Find where the given text appears and provide that cell's center as (X, Y) coordinate. 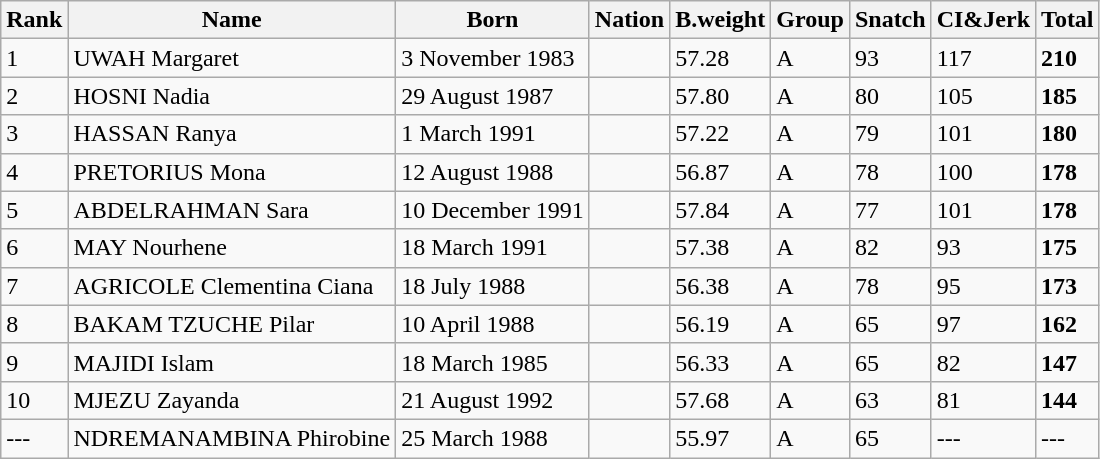
180 (1068, 134)
ABDELRAHMAN Sara (232, 210)
173 (1068, 286)
144 (1068, 400)
57.68 (720, 400)
8 (34, 324)
147 (1068, 362)
AGRICOLE Clementina Ciana (232, 286)
18 March 1985 (493, 362)
210 (1068, 58)
18 March 1991 (493, 248)
55.97 (720, 438)
HASSAN Ranya (232, 134)
MAJIDI Islam (232, 362)
6 (34, 248)
10 April 1988 (493, 324)
1 March 1991 (493, 134)
56.87 (720, 172)
18 July 1988 (493, 286)
1 (34, 58)
29 August 1987 (493, 96)
Rank (34, 20)
57.84 (720, 210)
10 (34, 400)
105 (983, 96)
57.28 (720, 58)
3 November 1983 (493, 58)
56.33 (720, 362)
UWAH Margaret (232, 58)
57.38 (720, 248)
57.22 (720, 134)
Total (1068, 20)
7 (34, 286)
80 (890, 96)
Nation (629, 20)
25 March 1988 (493, 438)
81 (983, 400)
10 December 1991 (493, 210)
PRETORIUS Mona (232, 172)
77 (890, 210)
2 (34, 96)
BAKAM TZUCHE Pilar (232, 324)
117 (983, 58)
56.19 (720, 324)
MAY Nourhene (232, 248)
95 (983, 286)
Snatch (890, 20)
MJEZU Zayanda (232, 400)
4 (34, 172)
57.80 (720, 96)
3 (34, 134)
79 (890, 134)
NDREMANAMBINA Phirobine (232, 438)
185 (1068, 96)
CI&Jerk (983, 20)
56.38 (720, 286)
175 (1068, 248)
9 (34, 362)
HOSNI Nadia (232, 96)
Born (493, 20)
97 (983, 324)
5 (34, 210)
Group (810, 20)
Name (232, 20)
21 August 1992 (493, 400)
162 (1068, 324)
B.weight (720, 20)
63 (890, 400)
100 (983, 172)
12 August 1988 (493, 172)
